Determine the (x, y) coordinate at the center of the cell enclosing the given text.  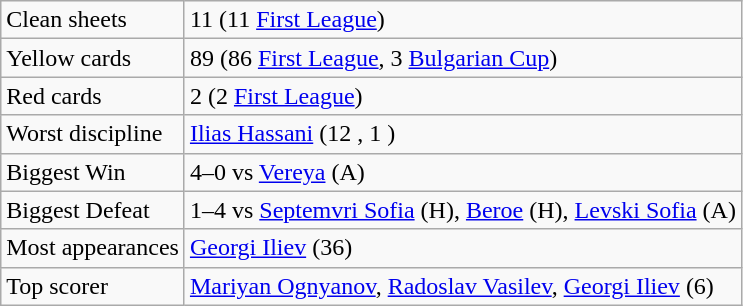
Worst discipline (93, 134)
Clean sheets (93, 20)
Most appearances (93, 248)
2 (2 First League) (462, 96)
89 (86 First League, 3 Bulgarian Cup) (462, 58)
Yellow cards (93, 58)
4–0 vs Vereya (A) (462, 172)
Biggest Win (93, 172)
11 (11 First League) (462, 20)
1–4 vs Septemvri Sofia (H), Beroe (H), Levski Sofia (A) (462, 210)
Red cards (93, 96)
Top scorer (93, 286)
Ilias Hassani (12 , 1 ) (462, 134)
Georgi Iliev (36) (462, 248)
Mariyan Ognyanov, Radoslav Vasilev, Georgi Iliev (6) (462, 286)
Biggest Defeat (93, 210)
